Search for the cell housing the specified text and yield its [x, y] center coordinate. 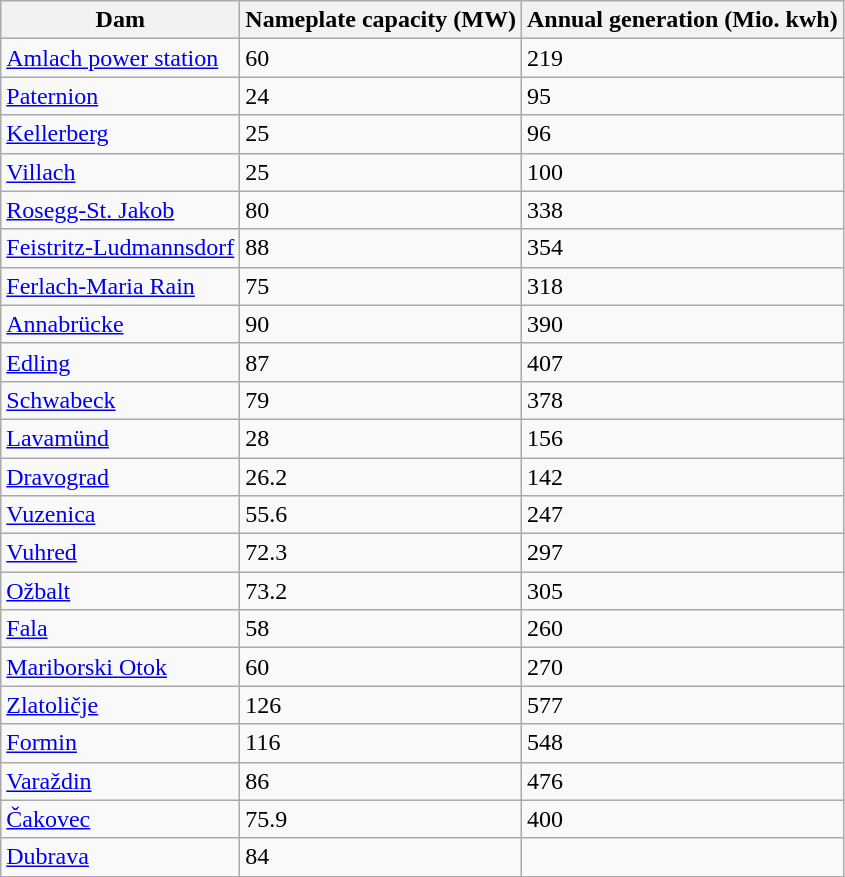
390 [682, 324]
Nameplate capacity (MW) [381, 20]
Mariborski Otok [120, 667]
116 [381, 743]
126 [381, 705]
247 [682, 515]
Fala [120, 629]
73.2 [381, 591]
378 [682, 400]
Vuzenica [120, 515]
156 [682, 438]
407 [682, 362]
Ferlach-Maria Rain [120, 286]
Kellerberg [120, 134]
100 [682, 172]
Ožbalt [120, 591]
87 [381, 362]
Vuhred [120, 553]
338 [682, 210]
84 [381, 857]
142 [682, 477]
26.2 [381, 477]
75.9 [381, 819]
Annual generation (Mio. kwh) [682, 20]
318 [682, 286]
Dubrava [120, 857]
79 [381, 400]
Lavamünd [120, 438]
96 [682, 134]
Zlatoličje [120, 705]
270 [682, 667]
72.3 [381, 553]
Čakovec [120, 819]
88 [381, 248]
Formin [120, 743]
28 [381, 438]
95 [682, 96]
55.6 [381, 515]
Varaždin [120, 781]
260 [682, 629]
219 [682, 58]
80 [381, 210]
90 [381, 324]
297 [682, 553]
Feistritz-Ludmannsdorf [120, 248]
577 [682, 705]
400 [682, 819]
354 [682, 248]
548 [682, 743]
24 [381, 96]
Villach [120, 172]
Dam [120, 20]
Edling [120, 362]
476 [682, 781]
58 [381, 629]
Annabrücke [120, 324]
Dravograd [120, 477]
Amlach power station [120, 58]
86 [381, 781]
Schwabeck [120, 400]
Paternion [120, 96]
Rosegg-St. Jakob [120, 210]
75 [381, 286]
305 [682, 591]
